Detect which cell encompasses the target text, then output its (x, y) center coordinate. 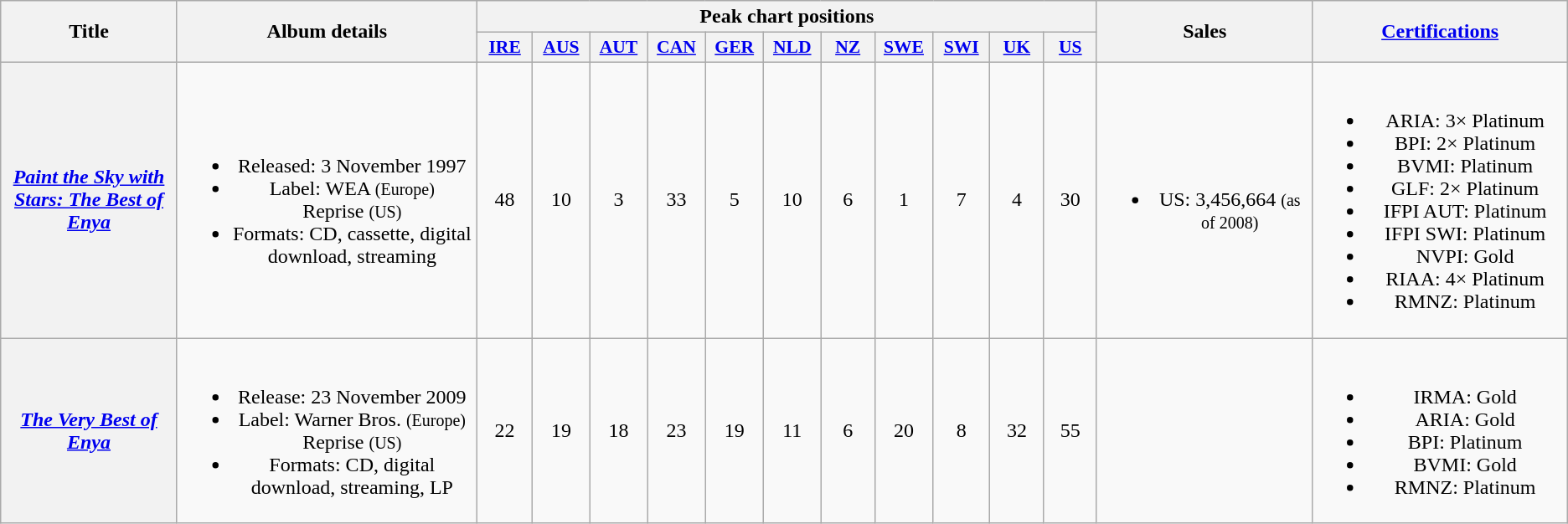
22 (504, 430)
UK (1017, 48)
US (1070, 48)
CAN (677, 48)
Title (89, 32)
AUS (561, 48)
30 (1070, 199)
5 (734, 199)
NLD (792, 48)
33 (677, 199)
AUT (618, 48)
32 (1017, 430)
IRMA: GoldARIA: GoldBPI: PlatinumBVMI: GoldRMNZ: Platinum (1440, 430)
48 (504, 199)
SWE (904, 48)
55 (1070, 430)
GER (734, 48)
US: 3,456,664 (as of 2008) (1204, 199)
Sales (1204, 32)
8 (962, 430)
1 (904, 199)
7 (962, 199)
Album details (327, 32)
23 (677, 430)
Release: 23 November 2009Label: Warner Bros. (Europe) Reprise (US)Formats: CD, digital download, streaming, LP (327, 430)
3 (618, 199)
18 (618, 430)
Certifications (1440, 32)
Released: 3 November 1997Label: WEA (Europe) Reprise (US)Formats: CD, cassette, digital download, streaming (327, 199)
4 (1017, 199)
Peak chart positions (787, 17)
11 (792, 430)
20 (904, 430)
NZ (848, 48)
The Very Best of Enya (89, 430)
SWI (962, 48)
ARIA: 3× PlatinumBPI: 2× PlatinumBVMI: PlatinumGLF: 2× PlatinumIFPI AUT: PlatinumIFPI SWI: PlatinumNVPI: GoldRIAA: 4× PlatinumRMNZ: Platinum (1440, 199)
IRE (504, 48)
Paint the Sky with Stars: The Best of Enya (89, 199)
